Extract the [X, Y] coordinate from the center of the cell holding the provided text.  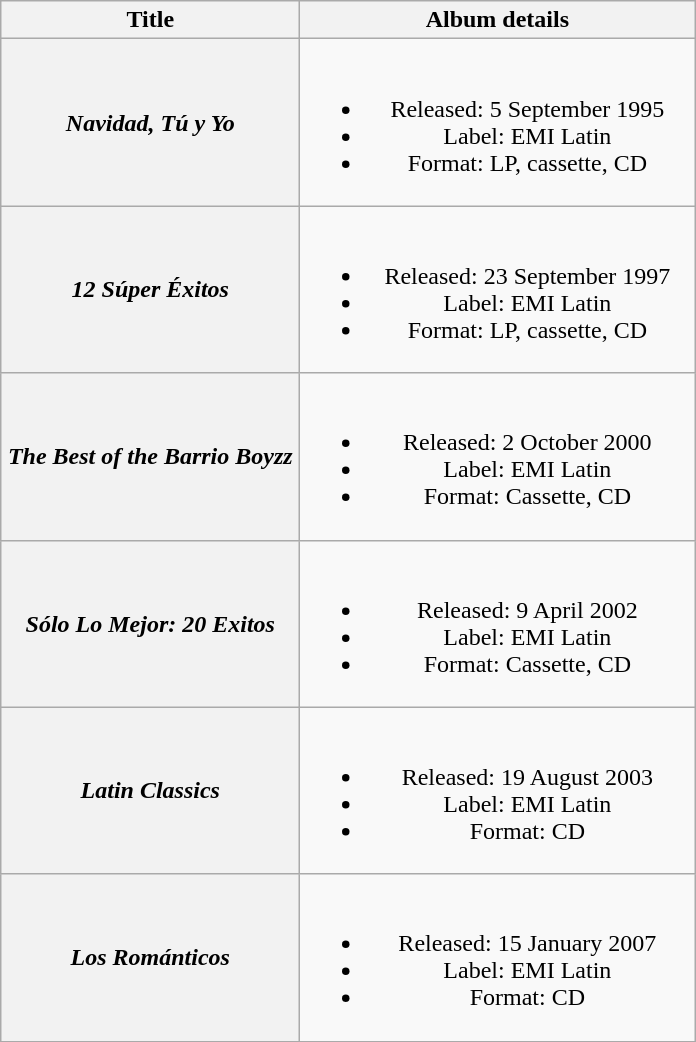
Sólo Lo Mejor: 20 Exitos [150, 624]
Released: 2 October 2000Label: EMI LatinFormat: Cassette, CD [498, 456]
Los Románticos [150, 958]
Released: 23 September 1997Label: EMI LatinFormat: LP, cassette, CD [498, 290]
Released: 15 January 2007Label: EMI LatinFormat: CD [498, 958]
Title [150, 20]
Navidad, Tú y Yo [150, 122]
Released: 5 September 1995Label: EMI LatinFormat: LP, cassette, CD [498, 122]
Album details [498, 20]
Released: 19 August 2003Label: EMI LatinFormat: CD [498, 790]
12 Súper Éxitos [150, 290]
The Best of the Barrio Boyzz [150, 456]
Latin Classics [150, 790]
Released: 9 April 2002Label: EMI LatinFormat: Cassette, CD [498, 624]
